Output the [x, y] coordinate of the center of the cell containing the given text.  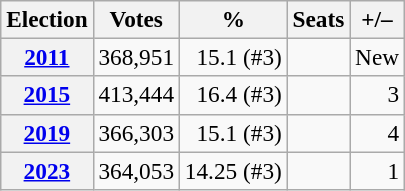
Seats [318, 19]
4 [378, 133]
% [233, 19]
2011 [47, 57]
Votes [136, 19]
366,303 [136, 133]
2019 [47, 133]
413,444 [136, 95]
2023 [47, 170]
364,053 [136, 170]
368,951 [136, 57]
2015 [47, 95]
New [378, 57]
3 [378, 95]
14.25 (#3) [233, 170]
1 [378, 170]
16.4 (#3) [233, 95]
+/– [378, 19]
Election [47, 19]
